Capture the cell that displays the provided text and extract its (X, Y) central coordinate. 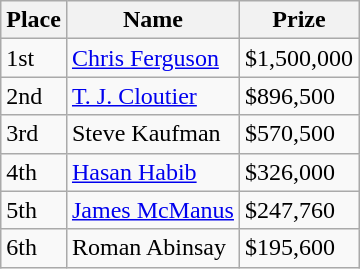
$570,500 (298, 134)
6th (34, 248)
Place (34, 20)
2nd (34, 96)
1st (34, 58)
Roman Abinsay (152, 248)
5th (34, 210)
James McManus (152, 210)
Hasan Habib (152, 172)
Chris Ferguson (152, 58)
4th (34, 172)
$326,000 (298, 172)
Steve Kaufman (152, 134)
$195,600 (298, 248)
3rd (34, 134)
Name (152, 20)
T. J. Cloutier (152, 96)
$1,500,000 (298, 58)
$896,500 (298, 96)
Prize (298, 20)
$247,760 (298, 210)
